For the text-containing cell, return its midpoint in [x, y] coordinate format. 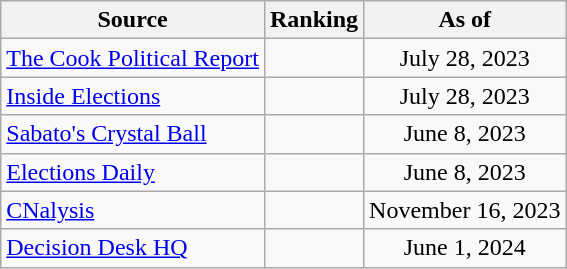
November 16, 2023 [465, 210]
The Cook Political Report [133, 58]
CNalysis [133, 210]
Source [133, 20]
Sabato's Crystal Ball [133, 134]
As of [465, 20]
June 1, 2024 [465, 248]
Elections Daily [133, 172]
Inside Elections [133, 96]
Ranking [314, 20]
Decision Desk HQ [133, 248]
